Provide the (x, y) coordinate of the cell's center where the given text is located.  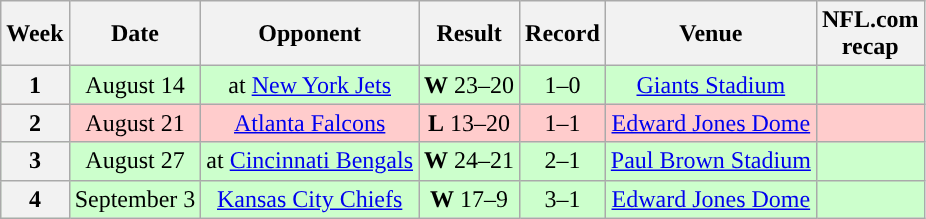
at New York Jets (310, 85)
Kansas City Chiefs (310, 199)
W 17–9 (470, 199)
1–0 (563, 85)
2–1 (563, 161)
NFL.comrecap (870, 34)
at Cincinnati Bengals (310, 161)
W 24–21 (470, 161)
Giants Stadium (710, 85)
August 27 (135, 161)
Week (35, 34)
Result (470, 34)
1–1 (563, 123)
L 13–20 (470, 123)
3 (35, 161)
Opponent (310, 34)
Paul Brown Stadium (710, 161)
Record (563, 34)
August 21 (135, 123)
Atlanta Falcons (310, 123)
September 3 (135, 199)
W 23–20 (470, 85)
Venue (710, 34)
4 (35, 199)
3–1 (563, 199)
August 14 (135, 85)
Date (135, 34)
1 (35, 85)
2 (35, 123)
